Determine the (x, y) coordinate at the center of the cell enclosing the given text.  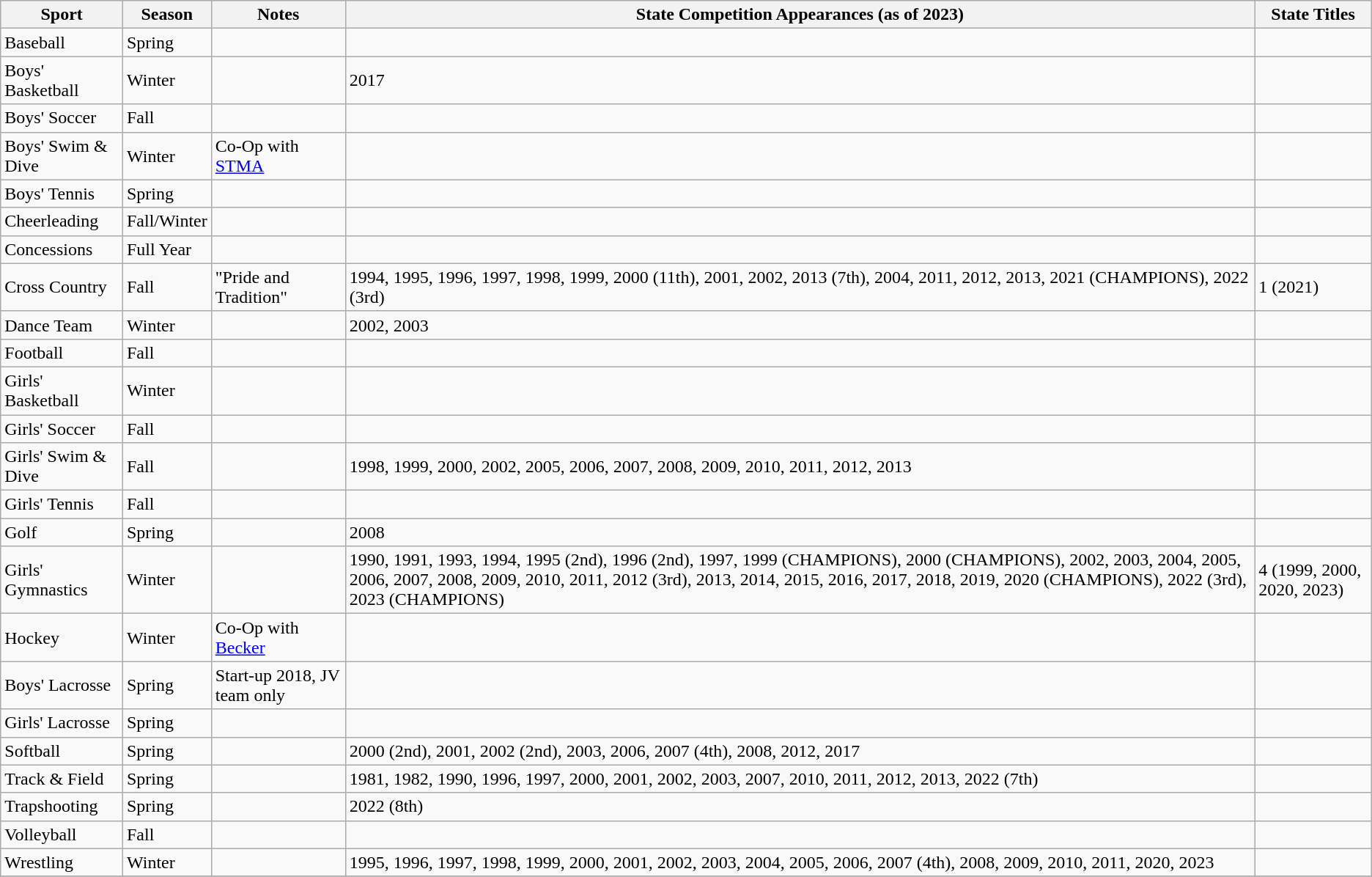
Start-up 2018, JV team only (279, 685)
Girls' Soccer (62, 429)
Boys' Lacrosse (62, 685)
Full Year (167, 249)
Boys' Soccer (62, 118)
Girls' Gymnastics (62, 580)
Girls' Tennis (62, 504)
2017 (800, 81)
State Titles (1313, 15)
Girls' Swim & Dive (62, 466)
Co-Op with Becker (279, 638)
4 (1999, 2000, 2020, 2023) (1313, 580)
Baseball (62, 43)
Concessions (62, 249)
2000 (2nd), 2001, 2002 (2nd), 2003, 2006, 2007 (4th), 2008, 2012, 2017 (800, 751)
State Competition Appearances (as of 2023) (800, 15)
1998, 1999, 2000, 2002, 2005, 2006, 2007, 2008, 2009, 2010, 2011, 2012, 2013 (800, 466)
"Pride and Tradition" (279, 287)
2008 (800, 532)
1981, 1982, 1990, 1996, 1997, 2000, 2001, 2002, 2003, 2007, 2010, 2011, 2012, 2013, 2022 (7th) (800, 779)
1994, 1995, 1996, 1997, 1998, 1999, 2000 (11th), 2001, 2002, 2013 (7th), 2004, 2011, 2012, 2013, 2021 (CHAMPIONS), 2022 (3rd) (800, 287)
1995, 1996, 1997, 1998, 1999, 2000, 2001, 2002, 2003, 2004, 2005, 2006, 2007 (4th), 2008, 2009, 2010, 2011, 2020, 2023 (800, 862)
Wrestling (62, 862)
2022 (8th) (800, 807)
Softball (62, 751)
Sport (62, 15)
Track & Field (62, 779)
Boys' Tennis (62, 194)
Girls' Lacrosse (62, 723)
1 (2021) (1313, 287)
Boys' Basketball (62, 81)
Boys' Swim & Dive (62, 155)
2002, 2003 (800, 325)
Golf (62, 532)
Football (62, 353)
Trapshooting (62, 807)
Cheerleading (62, 221)
Dance Team (62, 325)
Notes (279, 15)
Volleyball (62, 834)
Season (167, 15)
Co-Op with STMA (279, 155)
Hockey (62, 638)
Fall/Winter (167, 221)
Girls' Basketball (62, 390)
Cross Country (62, 287)
